Locate the cell with the specified text and output its (X, Y) center coordinate. 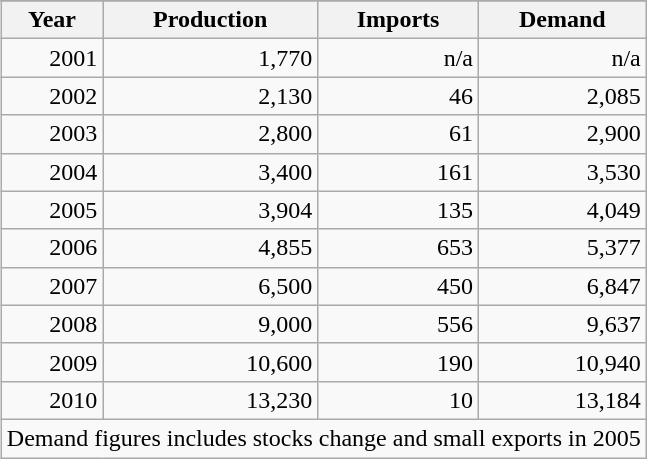
6,500 (210, 286)
2004 (52, 172)
190 (398, 362)
13,184 (563, 400)
3,400 (210, 172)
Demand figures includes stocks change and small exports in 2005 (324, 438)
13,230 (210, 400)
10 (398, 400)
2001 (52, 58)
2009 (52, 362)
2002 (52, 96)
10,940 (563, 362)
Year (52, 20)
161 (398, 172)
4,049 (563, 210)
2,900 (563, 134)
2008 (52, 324)
3,904 (210, 210)
135 (398, 210)
Production (210, 20)
2005 (52, 210)
6,847 (563, 286)
5,377 (563, 248)
4,855 (210, 248)
556 (398, 324)
2003 (52, 134)
46 (398, 96)
61 (398, 134)
9,637 (563, 324)
450 (398, 286)
2006 (52, 248)
3,530 (563, 172)
Demand (563, 20)
9,000 (210, 324)
653 (398, 248)
1,770 (210, 58)
10,600 (210, 362)
Imports (398, 20)
2,130 (210, 96)
2,800 (210, 134)
2010 (52, 400)
2007 (52, 286)
2,085 (563, 96)
